Output the [X, Y] coordinate of the center of the cell containing the given text.  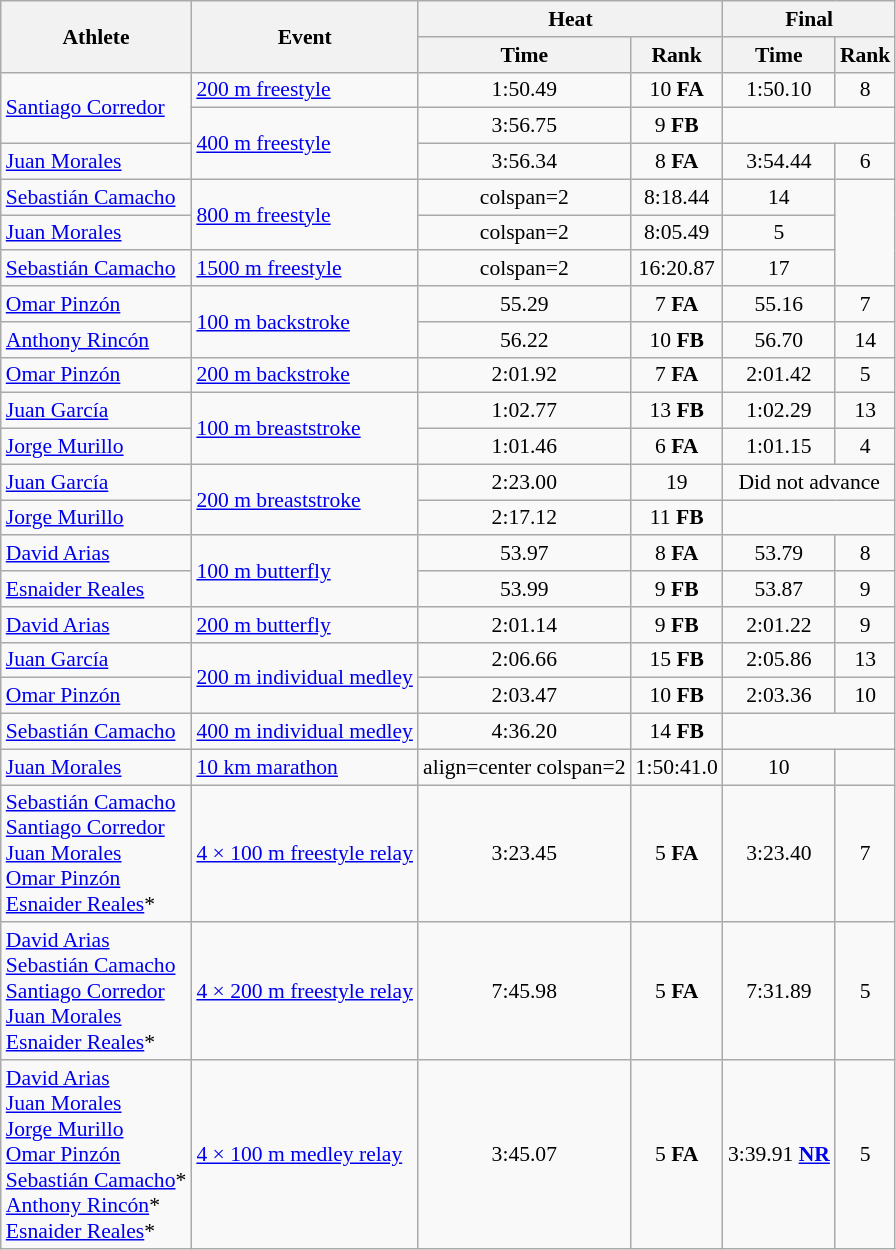
19 [677, 482]
4:36.20 [524, 732]
56.70 [779, 340]
13 FB [677, 411]
3:23.40 [779, 854]
200 m backstroke [304, 375]
1:02.77 [524, 411]
100 m backstroke [304, 322]
14 FB [677, 732]
3:39.91 NR [779, 1154]
1:02.29 [779, 411]
2:01.42 [779, 375]
10 FA [677, 90]
Event [304, 36]
8:05.49 [677, 233]
3:56.75 [524, 126]
4 × 100 m medley relay [304, 1154]
1:50.10 [779, 90]
1:50.49 [524, 90]
David AriasSebastián CamachoSantiago CorredorJuan MoralesEsnaider Reales* [96, 992]
3:45.07 [524, 1154]
2:06.66 [524, 660]
7:45.98 [524, 992]
2:17.12 [524, 518]
2:01.22 [779, 625]
53.97 [524, 554]
400 m individual medley [304, 732]
1500 m freestyle [304, 269]
100 m breaststroke [304, 428]
Athlete [96, 36]
53.79 [779, 554]
53.99 [524, 589]
4 × 100 m freestyle relay [304, 854]
56.22 [524, 340]
400 m freestyle [304, 144]
6 [866, 162]
3:23.45 [524, 854]
2:01.92 [524, 375]
10 km marathon [304, 767]
200 m individual medley [304, 678]
Esnaider Reales [96, 589]
16:20.87 [677, 269]
Anthony Rincón [96, 340]
8:18.44 [677, 197]
17 [779, 269]
Final [810, 19]
200 m butterfly [304, 625]
2:23.00 [524, 482]
4 [866, 447]
53.87 [779, 589]
David AriasJuan MoralesJorge MurilloOmar PinzónSebastián Camacho*Anthony Rincón*Esnaider Reales* [96, 1154]
4 × 200 m freestyle relay [304, 992]
800 m freestyle [304, 214]
Santiago Corredor [96, 108]
Heat [570, 19]
2:05.86 [779, 660]
2:03.47 [524, 696]
200 m breaststroke [304, 500]
200 m freestyle [304, 90]
1:01.15 [779, 447]
6 FA [677, 447]
100 m butterfly [304, 572]
2:01.14 [524, 625]
11 FB [677, 518]
align=center colspan=2 [524, 767]
3:56.34 [524, 162]
Sebastián CamachoSantiago CorredorJuan MoralesOmar PinzónEsnaider Reales* [96, 854]
7:31.89 [779, 992]
1:01.46 [524, 447]
15 FB [677, 660]
3:54.44 [779, 162]
55.29 [524, 304]
2:03.36 [779, 696]
Did not advance [810, 482]
55.16 [779, 304]
1:50:41.0 [677, 767]
